Identify which cell holds the provided text, then report its [x, y] central coordinate. 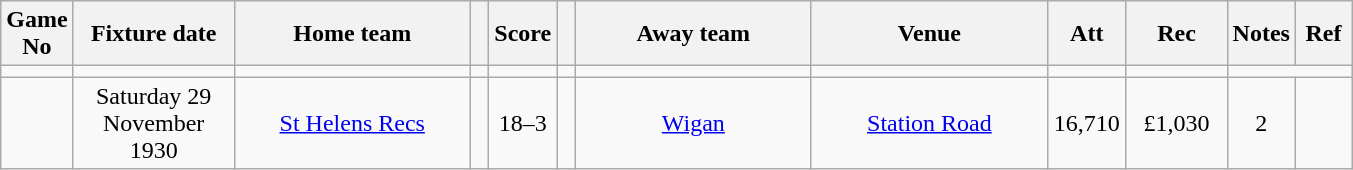
Home team [352, 34]
2 [1261, 123]
£1,030 [1176, 123]
Away team [693, 34]
Game No [37, 34]
Att [1086, 34]
St Helens Recs [352, 123]
Ref [1323, 34]
Station Road [929, 123]
Notes [1261, 34]
16,710 [1086, 123]
Score [523, 34]
Venue [929, 34]
Rec [1176, 34]
Fixture date [154, 34]
Saturday 29 November 1930 [154, 123]
18–3 [523, 123]
Wigan [693, 123]
